Extract the [X, Y] coordinate from the center of the cell holding the provided text.  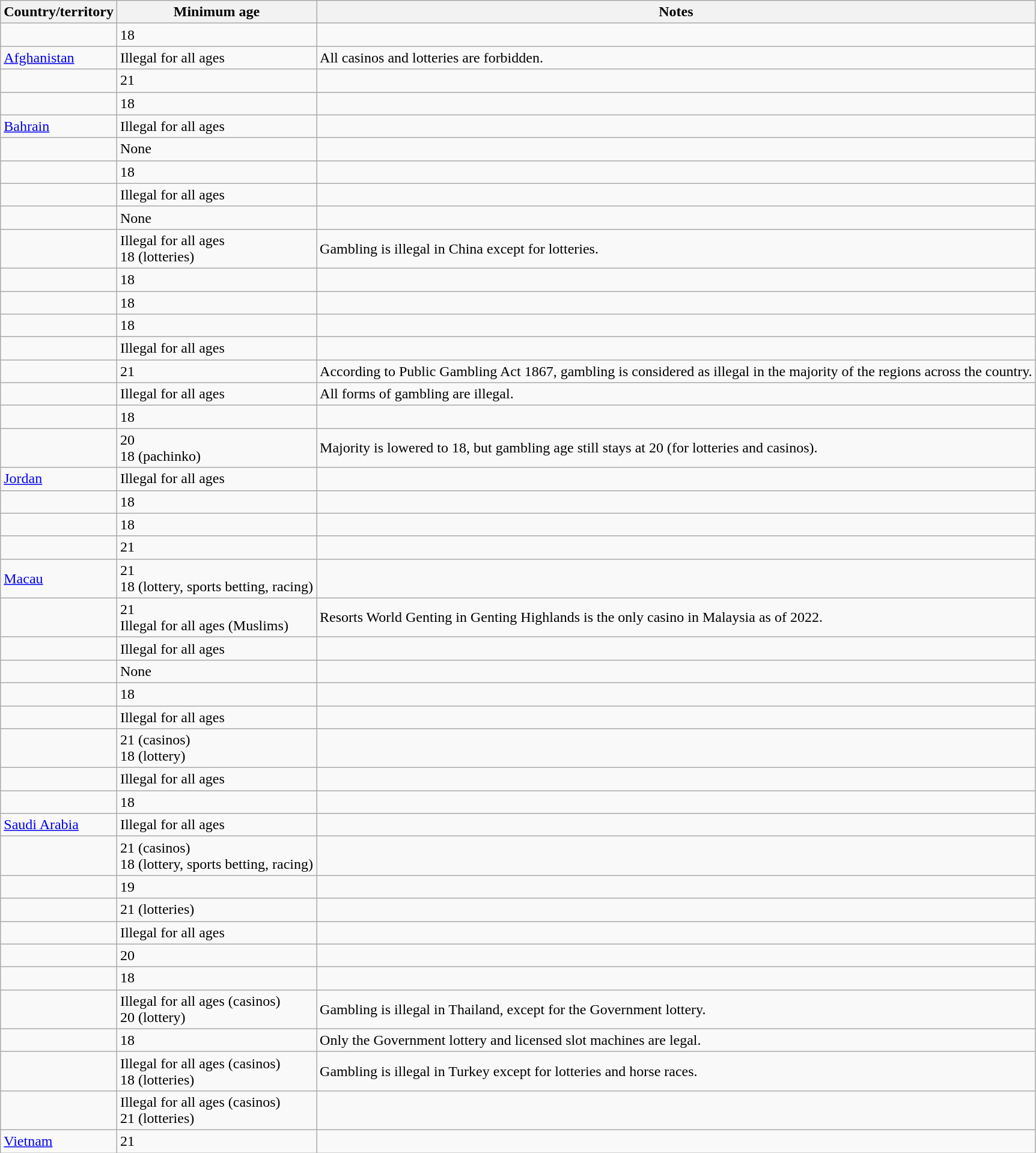
Majority is lowered to 18, but gambling age still stays at 20 (for lotteries and casinos). [677, 448]
Gambling is illegal in Thailand, except for the Government lottery. [677, 1009]
Saudi Arabia [59, 825]
Minimum age [216, 12]
21 (casinos)18 (lottery) [216, 749]
Gambling is illegal in China except for lotteries. [677, 249]
According to Public Gambling Act 1867, gambling is considered as illegal in the majority of the regions across the country. [677, 371]
Illegal for all ages (casinos) 18 (lotteries) [216, 1071]
2018 (pachinko) [216, 448]
Country/territory [59, 12]
19 [216, 887]
Jordan [59, 479]
Gambling is illegal in Turkey except for lotteries and horse races. [677, 1071]
21Illegal for all ages (Muslims) [216, 618]
21 (casinos)18 (lottery, sports betting, racing) [216, 856]
Bahrain [59, 126]
Macau [59, 578]
20 [216, 955]
Illegal for all ages (casinos) 21 (lotteries) [216, 1110]
Illegal for all ages (casinos)20 (lottery) [216, 1009]
Vietnam [59, 1141]
All forms of gambling are illegal. [677, 394]
21 (lotteries) [216, 910]
Afghanistan [59, 58]
21 18 (lottery, sports betting, racing) [216, 578]
Notes [677, 12]
Only the Government lottery and licensed slot machines are legal. [677, 1040]
Resorts World Genting in Genting Highlands is the only casino in Malaysia as of 2022. [677, 618]
All casinos and lotteries are forbidden. [677, 58]
Illegal for all ages18 (lotteries) [216, 249]
